Search for the cell housing the specified text and yield its [X, Y] center coordinate. 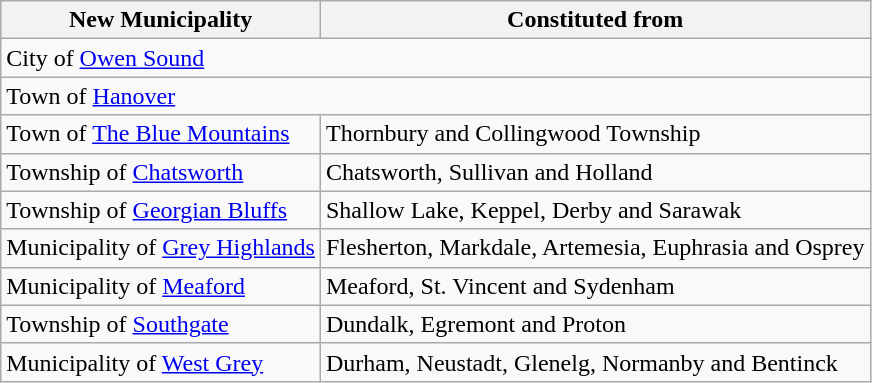
Dundalk, Egremont and Proton [595, 324]
Township of Southgate [161, 324]
Durham, Neustadt, Glenelg, Normanby and Bentinck [595, 362]
New Municipality [161, 20]
Town of Hanover [436, 96]
Constituted from [595, 20]
Thornbury and Collingwood Township [595, 134]
Town of The Blue Mountains [161, 134]
Township of Georgian Bluffs [161, 210]
Meaford, St. Vincent and Sydenham [595, 286]
Township of Chatsworth [161, 172]
Municipality of West Grey [161, 362]
Municipality of Grey Highlands [161, 248]
City of Owen Sound [436, 58]
Shallow Lake, Keppel, Derby and Sarawak [595, 210]
Chatsworth, Sullivan and Holland [595, 172]
Flesherton, Markdale, Artemesia, Euphrasia and Osprey [595, 248]
Municipality of Meaford [161, 286]
